Locate the cell with the specified text and output its [x, y] center coordinate. 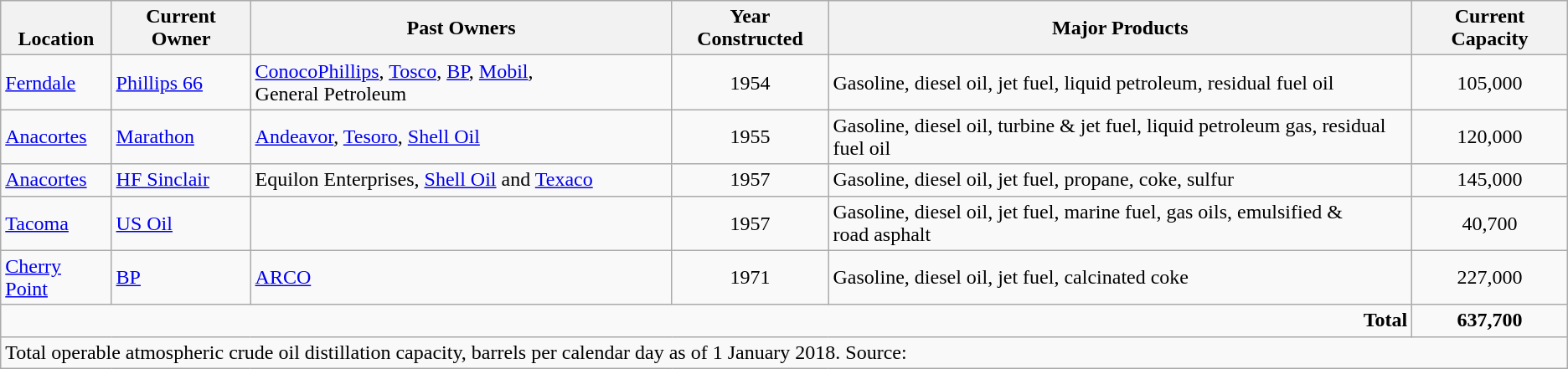
Total [707, 320]
Current Owner [181, 28]
Ferndale [56, 82]
227,000 [1490, 278]
Tacoma [56, 223]
Gasoline, diesel oil, turbine & jet fuel, liquid petroleum gas, residual fuel oil [1121, 137]
US Oil [181, 223]
Equilon Enterprises, Shell Oil and Texaco [461, 180]
1954 [750, 82]
BP [181, 278]
1955 [750, 137]
Gasoline, diesel oil, jet fuel, propane, coke, sulfur [1121, 180]
105,000 [1490, 82]
Gasoline, diesel oil, jet fuel, liquid petroleum, residual fuel oil [1121, 82]
Andeavor, Tesoro, Shell Oil [461, 137]
Location [56, 28]
637,700 [1490, 320]
Cherry Point [56, 278]
40,700 [1490, 223]
Year Constructed [750, 28]
Current Capacity [1490, 28]
Marathon [181, 137]
Total operable atmospheric crude oil distillation capacity, barrels per calendar day as of 1 January 2018. Source: [784, 352]
145,000 [1490, 180]
Gasoline, diesel oil, jet fuel, calcinated coke [1121, 278]
1971 [750, 278]
Major Products [1121, 28]
Past Owners [461, 28]
HF Sinclair [181, 180]
120,000 [1490, 137]
Phillips 66 [181, 82]
Gasoline, diesel oil, jet fuel, marine fuel, gas oils, emulsified & road asphalt [1121, 223]
ARCO [461, 278]
ConocoPhillips, Tosco, BP, Mobil, General Petroleum [461, 82]
